For the text-containing cell, return its midpoint in (X, Y) coordinate format. 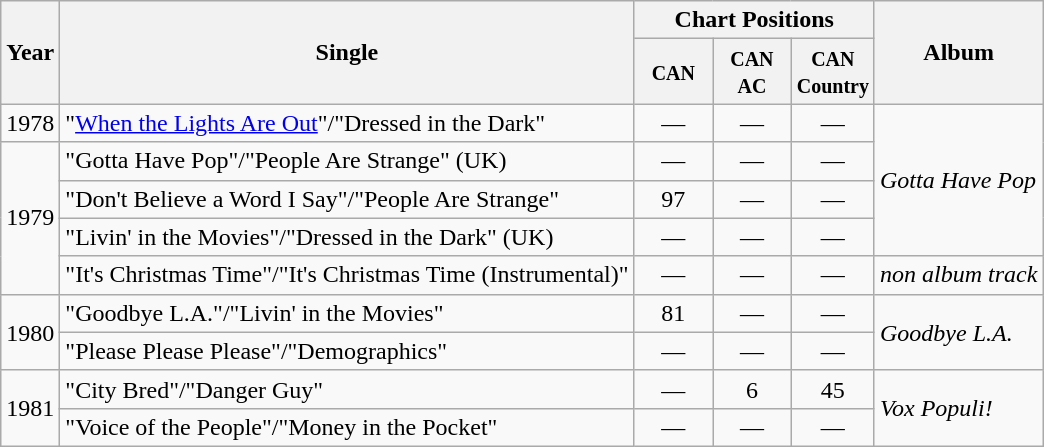
6 (752, 389)
Year (30, 52)
Gotta Have Pop (958, 180)
"City Bred"/"Danger Guy" (347, 389)
Single (347, 52)
"Voice of the People"/"Money in the Pocket" (347, 427)
"Livin' in the Movies"/"Dressed in the Dark" (UK) (347, 237)
CAN AC (752, 72)
1978 (30, 123)
"Gotta Have Pop"/"People Are Strange" (UK) (347, 161)
Album (958, 52)
"Goodbye L.A."/"Livin' in the Movies" (347, 313)
Goodbye L.A. (958, 332)
97 (674, 199)
81 (674, 313)
"It's Christmas Time"/"It's Christmas Time (Instrumental)" (347, 275)
1980 (30, 332)
Chart Positions (754, 20)
45 (832, 389)
"When the Lights Are Out"/"Dressed in the Dark" (347, 123)
non album track (958, 275)
CAN (674, 72)
1981 (30, 408)
1979 (30, 218)
"Don't Believe a Word I Say"/"People Are Strange" (347, 199)
CAN Country (832, 72)
Vox Populi! (958, 408)
"Please Please Please"/"Demographics" (347, 351)
